From the cell containing the given text, extract its center point as [x, y] coordinate. 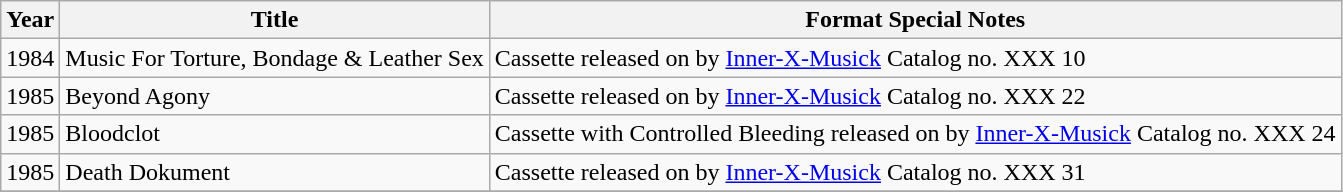
Music For Torture, Bondage & Leather Sex [275, 58]
Cassette released on by Inner-X-Musick Catalog no. XXX 10 [915, 58]
Death Dokument [275, 172]
Title [275, 20]
Cassette released on by Inner-X-Musick Catalog no. XXX 31 [915, 172]
Cassette with Controlled Bleeding released on by Inner-X-Musick Catalog no. XXX 24 [915, 134]
Cassette released on by Inner-X-Musick Catalog no. XXX 22 [915, 96]
Format Special Notes [915, 20]
Year [30, 20]
1984 [30, 58]
Beyond Agony [275, 96]
Bloodclot [275, 134]
